Identify which cell holds the provided text, then report its [X, Y] central coordinate. 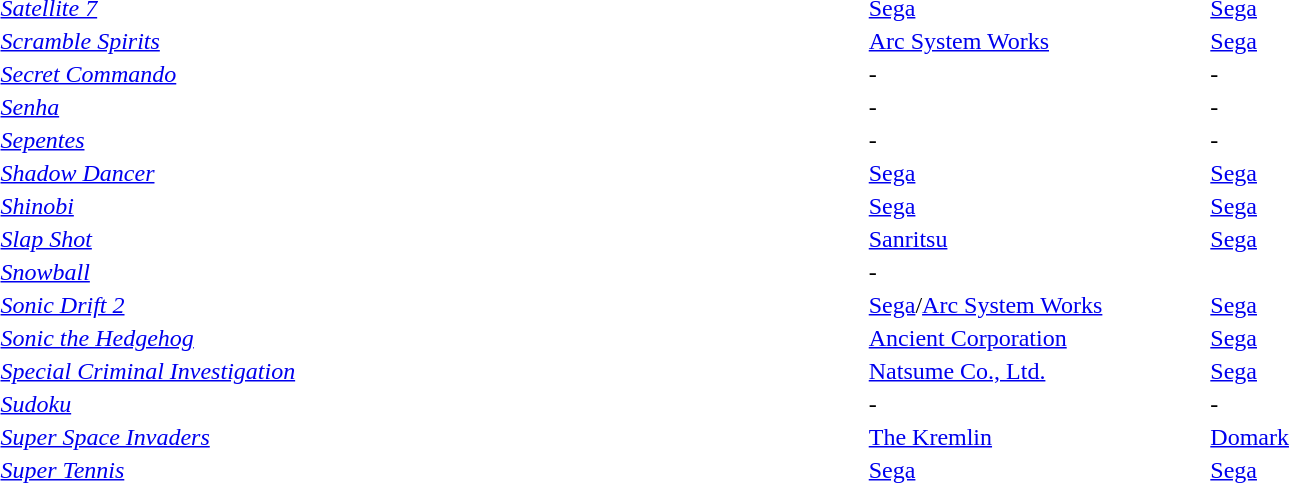
Sanritsu [1036, 239]
Arc System Works [1036, 41]
The Kremlin [1036, 437]
Sega/Arc System Works [1036, 305]
Ancient Corporation [1036, 338]
Natsume Co., Ltd. [1036, 371]
